Output the [x, y] coordinate of the center of the cell containing the given text.  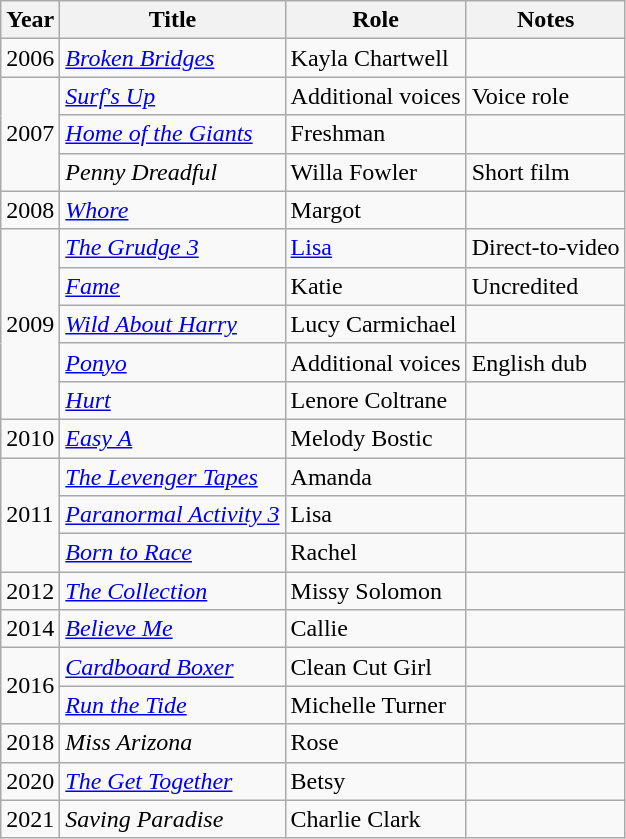
2020 [30, 781]
Margot [376, 210]
Easy A [172, 438]
Charlie Clark [376, 819]
Wild About Harry [172, 324]
Direct-to-video [546, 248]
Run the Tide [172, 705]
Miss Arizona [172, 743]
Kayla Chartwell [376, 58]
2008 [30, 210]
Paranormal Activity 3 [172, 515]
Ponyo [172, 362]
Broken Bridges [172, 58]
Katie [376, 286]
Year [30, 20]
Believe Me [172, 629]
The Grudge 3 [172, 248]
English dub [546, 362]
Callie [376, 629]
Hurt [172, 400]
Freshman [376, 134]
Lucy Carmichael [376, 324]
Melody Bostic [376, 438]
Short film [546, 172]
Saving Paradise [172, 819]
2010 [30, 438]
Voice role [546, 96]
2011 [30, 515]
2007 [30, 134]
The Levenger Tapes [172, 477]
Born to Race [172, 553]
2012 [30, 591]
Missy Solomon [376, 591]
Betsy [376, 781]
Amanda [376, 477]
Title [172, 20]
Notes [546, 20]
The Collection [172, 591]
2014 [30, 629]
2009 [30, 324]
Lenore Coltrane [376, 400]
Surf's Up [172, 96]
Uncredited [546, 286]
2018 [30, 743]
2016 [30, 686]
Fame [172, 286]
Rachel [376, 553]
Cardboard Boxer [172, 667]
Clean Cut Girl [376, 667]
Role [376, 20]
2006 [30, 58]
Whore [172, 210]
Rose [376, 743]
Michelle Turner [376, 705]
2021 [30, 819]
Penny Dreadful [172, 172]
Willa Fowler [376, 172]
Home of the Giants [172, 134]
The Get Together [172, 781]
